Return the [x, y] coordinate for the center point of the cell that contains the specified text.  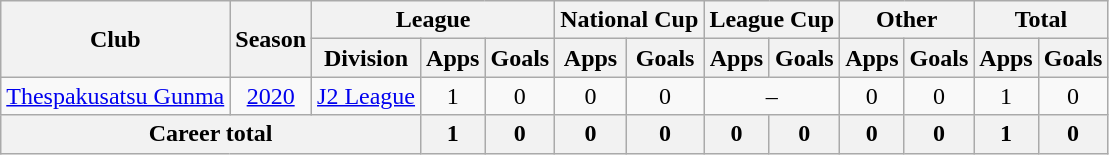
Other [907, 20]
2020 [271, 96]
J2 League [366, 96]
League [434, 20]
Career total [211, 134]
Thespakusatsu Gunma [116, 96]
League Cup [772, 20]
National Cup [630, 20]
Club [116, 39]
– [772, 96]
Division [366, 58]
Total [1041, 20]
Season [271, 39]
